Search for the cell housing the specified text and yield its [X, Y] center coordinate. 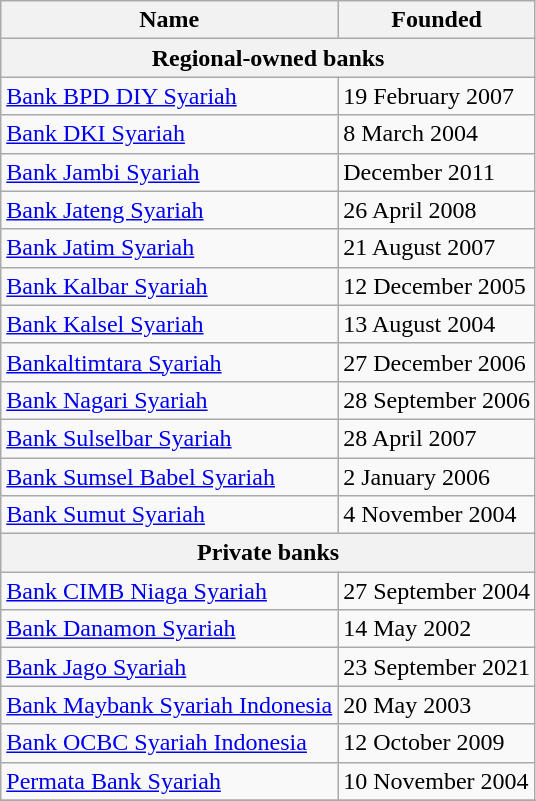
Bank Nagari Syariah [170, 400]
Bank DKI Syariah [170, 134]
Bank Danamon Syariah [170, 629]
12 October 2009 [437, 743]
2 January 2006 [437, 477]
13 August 2004 [437, 324]
Bank CIMB Niaga Syariah [170, 591]
Bank Kalsel Syariah [170, 324]
Bank Jago Syariah [170, 667]
21 August 2007 [437, 248]
19 February 2007 [437, 96]
10 November 2004 [437, 781]
28 April 2007 [437, 438]
Name [170, 20]
Bank Jambi Syariah [170, 172]
20 May 2003 [437, 705]
28 September 2006 [437, 400]
4 November 2004 [437, 515]
Bank BPD DIY Syariah [170, 96]
December 2011 [437, 172]
Bank Sumsel Babel Syariah [170, 477]
Bank Sumut Syariah [170, 515]
Regional-owned banks [268, 58]
Bank OCBC Syariah Indonesia [170, 743]
27 December 2006 [437, 362]
Bank Kalbar Syariah [170, 286]
Private banks [268, 553]
Permata Bank Syariah [170, 781]
27 September 2004 [437, 591]
12 December 2005 [437, 286]
8 March 2004 [437, 134]
26 April 2008 [437, 210]
Bank Maybank Syariah Indonesia [170, 705]
Bank Jatim Syariah [170, 248]
Bank Sulselbar Syariah [170, 438]
Bank Jateng Syariah [170, 210]
23 September 2021 [437, 667]
Founded [437, 20]
Bankaltimtara Syariah [170, 362]
14 May 2002 [437, 629]
